Output the (x, y) coordinate of the center of the cell containing the given text.  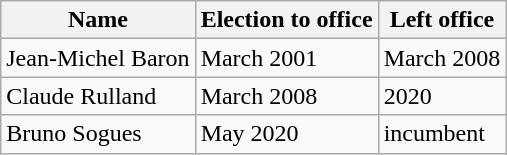
Jean-Michel Baron (98, 58)
Left office (442, 20)
Name (98, 20)
2020 (442, 96)
Bruno Sogues (98, 134)
March 2001 (286, 58)
incumbent (442, 134)
Claude Rulland (98, 96)
Election to office (286, 20)
May 2020 (286, 134)
